Extract the [X, Y] coordinate from the center of the cell holding the provided text.  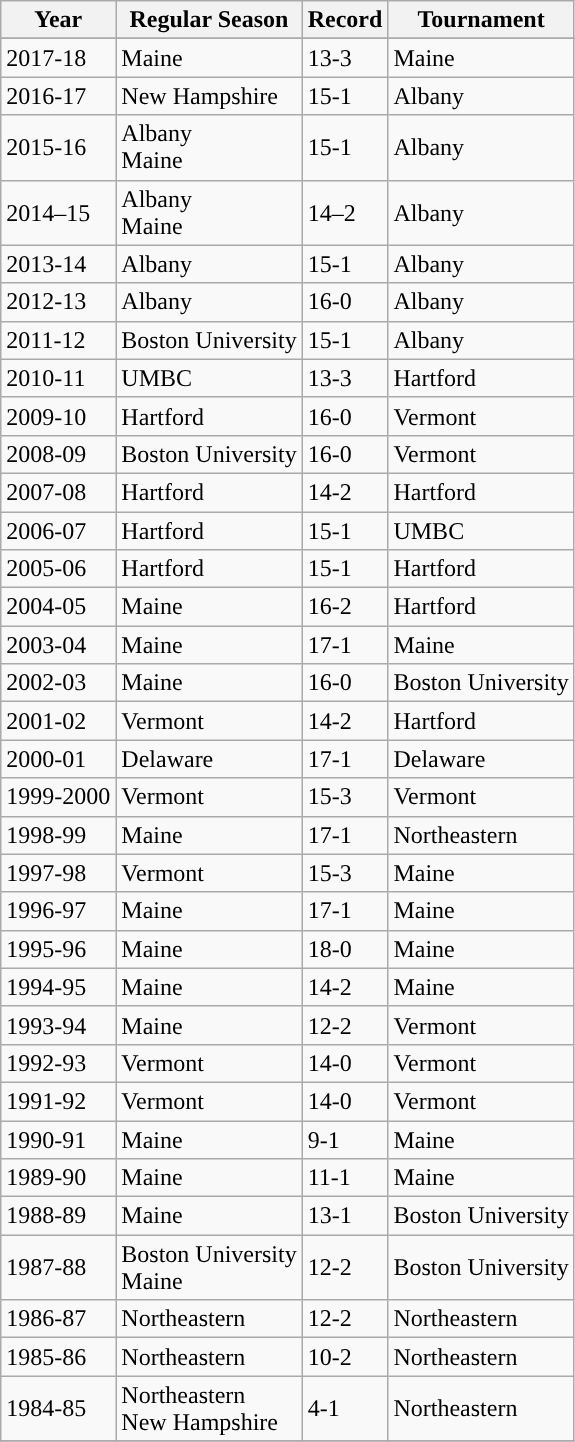
New Hampshire [209, 96]
1994-95 [58, 987]
2013-14 [58, 264]
2004-05 [58, 607]
13-1 [345, 1216]
1987-88 [58, 1268]
14–2 [345, 212]
Regular Season [209, 20]
2016-17 [58, 96]
1988-89 [58, 1216]
2002-03 [58, 683]
2008-09 [58, 454]
16-2 [345, 607]
2000-01 [58, 759]
2003-04 [58, 645]
1999-2000 [58, 797]
2005-06 [58, 569]
2006-07 [58, 531]
Year [58, 20]
10-2 [345, 1357]
1990-91 [58, 1139]
11-1 [345, 1178]
1997-98 [58, 873]
2012-13 [58, 302]
1996-97 [58, 911]
2014–15 [58, 212]
1993-94 [58, 1025]
9-1 [345, 1139]
4-1 [345, 1408]
18-0 [345, 949]
1991-92 [58, 1101]
2007-08 [58, 492]
Tournament [481, 20]
1985-86 [58, 1357]
Boston UniversityMaine [209, 1268]
2009-10 [58, 416]
1995-96 [58, 949]
2010-11 [58, 378]
2011-12 [58, 340]
1992-93 [58, 1063]
1986-87 [58, 1319]
NortheasternNew Hampshire [209, 1408]
2015-16 [58, 148]
2017-18 [58, 58]
2001-02 [58, 721]
1998-99 [58, 835]
1984-85 [58, 1408]
1989-90 [58, 1178]
Record [345, 20]
